Find where the given text appears and provide that cell's center as (X, Y) coordinate. 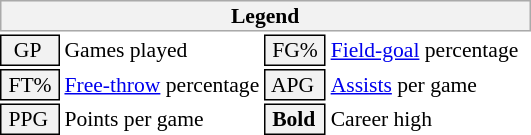
Games played (162, 50)
APG (295, 85)
Legend (265, 16)
FT% (30, 85)
FG% (295, 50)
Assists per game (430, 85)
Free-throw percentage (162, 85)
GP (30, 50)
Field-goal percentage (430, 50)
